From the cell containing the given text, extract its center point as [x, y] coordinate. 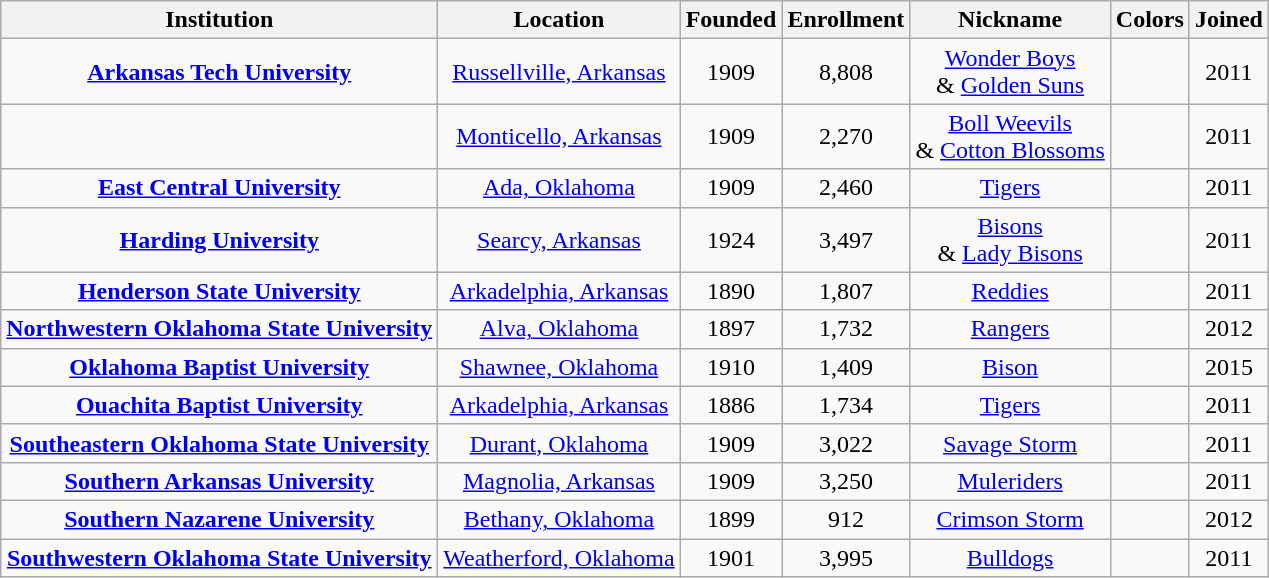
3,995 [846, 557]
Durant, Oklahoma [559, 443]
Muleriders [1010, 481]
Southern Nazarene University [220, 519]
1901 [731, 557]
Ouachita Baptist University [220, 405]
Searcy, Arkansas [559, 240]
2,270 [846, 136]
1,734 [846, 405]
1924 [731, 240]
Southeastern Oklahoma State University [220, 443]
1910 [731, 367]
Magnolia, Arkansas [559, 481]
Bethany, Oklahoma [559, 519]
Bulldogs [1010, 557]
3,250 [846, 481]
Southwestern Oklahoma State University [220, 557]
Russellville, Arkansas [559, 72]
Bison [1010, 367]
Monticello, Arkansas [559, 136]
Northwestern Oklahoma State University [220, 329]
Henderson State University [220, 291]
912 [846, 519]
Nickname [1010, 20]
Harding University [220, 240]
Institution [220, 20]
Crimson Storm [1010, 519]
Joined [1228, 20]
Shawnee, Oklahoma [559, 367]
1,732 [846, 329]
2015 [1228, 367]
1899 [731, 519]
Enrollment [846, 20]
1890 [731, 291]
2,460 [846, 188]
1886 [731, 405]
Rangers [1010, 329]
1897 [731, 329]
Location [559, 20]
Boll Weevils& Cotton Blossoms [1010, 136]
Founded [731, 20]
Savage Storm [1010, 443]
East Central University [220, 188]
Wonder Boys& Golden Suns [1010, 72]
Arkansas Tech University [220, 72]
3,022 [846, 443]
Colors [1150, 20]
Reddies [1010, 291]
Bisons& Lady Bisons [1010, 240]
1,409 [846, 367]
Ada, Oklahoma [559, 188]
8,808 [846, 72]
1,807 [846, 291]
Alva, Oklahoma [559, 329]
Weatherford, Oklahoma [559, 557]
Oklahoma Baptist University [220, 367]
3,497 [846, 240]
Southern Arkansas University [220, 481]
